Pinpoint the cell where the given text exists, returning its (x, y) midpoint coordinate. 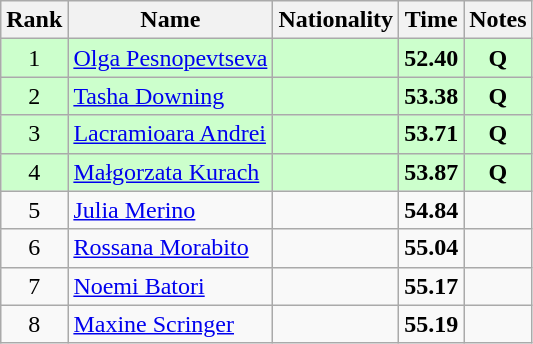
Małgorzata Kurach (170, 172)
2 (34, 96)
53.38 (432, 96)
5 (34, 210)
Time (432, 20)
Nationality (336, 20)
4 (34, 172)
53.87 (432, 172)
Rank (34, 20)
Julia Merino (170, 210)
6 (34, 248)
Lacramioara Andrei (170, 134)
52.40 (432, 58)
54.84 (432, 210)
55.19 (432, 324)
Notes (498, 20)
3 (34, 134)
8 (34, 324)
Noemi Batori (170, 286)
55.17 (432, 286)
55.04 (432, 248)
Tasha Downing (170, 96)
1 (34, 58)
53.71 (432, 134)
Maxine Scringer (170, 324)
Rossana Morabito (170, 248)
Name (170, 20)
7 (34, 286)
Olga Pesnopevtseva (170, 58)
